Scan for the cell matching the given text and deliver its [x, y] coordinate at center. 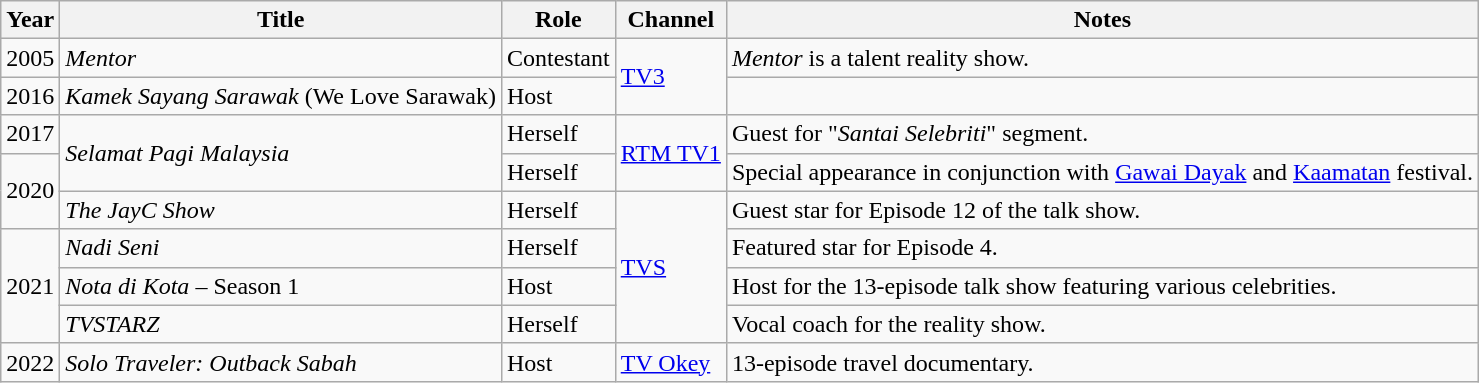
TVSTARZ [281, 324]
Nadi Seni [281, 248]
2020 [30, 191]
Selamat Pagi Malaysia [281, 153]
Solo Traveler: Outback Sabah [281, 362]
Mentor is a talent reality show. [1102, 58]
The JayC Show [281, 210]
Host for the 13-episode talk show featuring various celebrities. [1102, 286]
Channel [670, 20]
Special appearance in conjunction with Gawai Dayak and Kaamatan festival. [1102, 172]
Role [558, 20]
TV3 [670, 77]
Year [30, 20]
2022 [30, 362]
2021 [30, 286]
TV Okey [670, 362]
2005 [30, 58]
Vocal coach for the reality show. [1102, 324]
TVS [670, 267]
Kamek Sayang Sarawak (We Love Sarawak) [281, 96]
Title [281, 20]
Mentor [281, 58]
Guest star for Episode 12 of the talk show. [1102, 210]
2016 [30, 96]
Nota di Kota – Season 1 [281, 286]
RTM TV1 [670, 153]
Contestant [558, 58]
2017 [30, 134]
13-episode travel documentary. [1102, 362]
Notes [1102, 20]
Guest for "Santai Selebriti" segment. [1102, 134]
Featured star for Episode 4. [1102, 248]
